Search for the cell housing the specified text and yield its [X, Y] center coordinate. 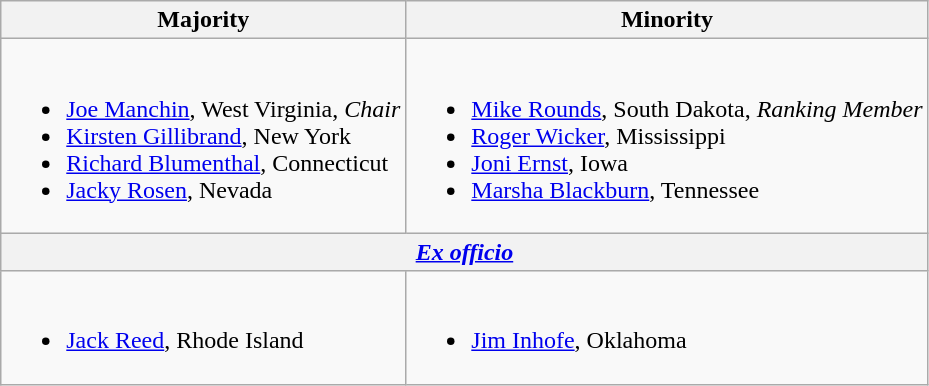
Ex officio [464, 252]
Jack Reed, Rhode Island [204, 328]
Mike Rounds, South Dakota, Ranking MemberRoger Wicker, MississippiJoni Ernst, IowaMarsha Blackburn, Tennessee [667, 136]
Joe Manchin, West Virginia, ChairKirsten Gillibrand, New YorkRichard Blumenthal, ConnecticutJacky Rosen, Nevada [204, 136]
Jim Inhofe, Oklahoma [667, 328]
Minority [667, 20]
Majority [204, 20]
